Search for the cell housing the specified text and yield its (x, y) center coordinate. 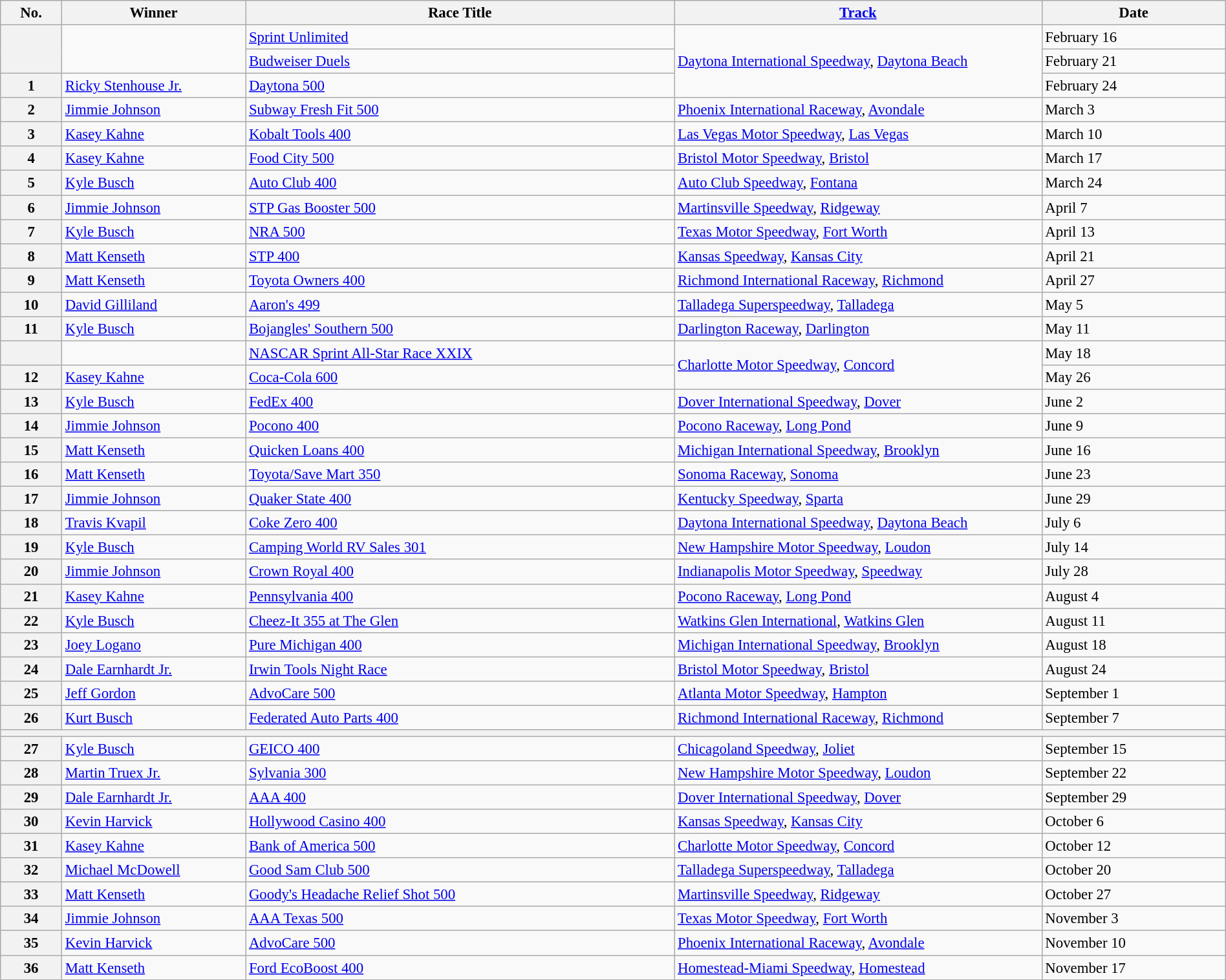
30 (31, 822)
Toyota Owners 400 (460, 280)
5 (31, 183)
February 21 (1134, 61)
September 7 (1134, 718)
June 29 (1134, 499)
February 16 (1134, 37)
28 (31, 773)
9 (31, 280)
Winner (153, 13)
Toyota/Save Mart 350 (460, 474)
Camping World RV Sales 301 (460, 548)
Bojangles' Southern 500 (460, 329)
April 27 (1134, 280)
Darlington Raceway, Darlington (858, 329)
36 (31, 968)
AAA 400 (460, 798)
Indianapolis Motor Speedway, Speedway (858, 572)
11 (31, 329)
No. (31, 13)
Las Vegas Motor Speedway, Las Vegas (858, 134)
June 2 (1134, 401)
July 28 (1134, 572)
32 (31, 870)
24 (31, 669)
26 (31, 718)
FedEx 400 (460, 401)
23 (31, 644)
April 13 (1134, 231)
Sprint Unlimited (460, 37)
September 15 (1134, 749)
6 (31, 208)
16 (31, 474)
17 (31, 499)
November 17 (1134, 968)
3 (31, 134)
David Gilliland (153, 304)
May 5 (1134, 304)
March 10 (1134, 134)
October 12 (1134, 846)
June 16 (1134, 451)
Race Title (460, 13)
4 (31, 158)
21 (31, 596)
2 (31, 110)
NASCAR Sprint All-Star Race XXIX (460, 353)
Chicagoland Speedway, Joliet (858, 749)
STP Gas Booster 500 (460, 208)
October 20 (1134, 870)
Coca-Cola 600 (460, 378)
Sonoma Raceway, Sonoma (858, 474)
November 3 (1134, 919)
Food City 500 (460, 158)
Homestead-Miami Speedway, Homestead (858, 968)
7 (31, 231)
July 14 (1134, 548)
October 6 (1134, 822)
July 6 (1134, 523)
25 (31, 694)
10 (31, 304)
Federated Auto Parts 400 (460, 718)
April 7 (1134, 208)
November 10 (1134, 943)
Pennsylvania 400 (460, 596)
Cheez-It 355 at The Glen (460, 621)
31 (31, 846)
August 24 (1134, 669)
Crown Royal 400 (460, 572)
Quaker State 400 (460, 499)
Michael McDowell (153, 870)
May 26 (1134, 378)
Ford EcoBoost 400 (460, 968)
34 (31, 919)
Budweiser Duels (460, 61)
Auto Club Speedway, Fontana (858, 183)
Martin Truex Jr. (153, 773)
STP 400 (460, 256)
AAA Texas 500 (460, 919)
Daytona 500 (460, 86)
Atlanta Motor Speedway, Hampton (858, 694)
27 (31, 749)
September 22 (1134, 773)
8 (31, 256)
March 3 (1134, 110)
Jeff Gordon (153, 694)
Kobalt Tools 400 (460, 134)
September 29 (1134, 798)
33 (31, 895)
August 11 (1134, 621)
14 (31, 426)
35 (31, 943)
GEICO 400 (460, 749)
Travis Kvapil (153, 523)
20 (31, 572)
May 11 (1134, 329)
October 27 (1134, 895)
Hollywood Casino 400 (460, 822)
May 18 (1134, 353)
12 (31, 378)
September 1 (1134, 694)
NRA 500 (460, 231)
Ricky Stenhouse Jr. (153, 86)
19 (31, 548)
Joey Logano (153, 644)
18 (31, 523)
Good Sam Club 500 (460, 870)
22 (31, 621)
Subway Fresh Fit 500 (460, 110)
Date (1134, 13)
Sylvania 300 (460, 773)
February 24 (1134, 86)
Kurt Busch (153, 718)
Quicken Loans 400 (460, 451)
June 23 (1134, 474)
15 (31, 451)
Auto Club 400 (460, 183)
Pocono 400 (460, 426)
Coke Zero 400 (460, 523)
Goody's Headache Relief Shot 500 (460, 895)
Kentucky Speedway, Sparta (858, 499)
March 24 (1134, 183)
June 9 (1134, 426)
Pure Michigan 400 (460, 644)
Irwin Tools Night Race (460, 669)
April 21 (1134, 256)
Bank of America 500 (460, 846)
March 17 (1134, 158)
13 (31, 401)
Track (858, 13)
29 (31, 798)
Aaron's 499 (460, 304)
Watkins Glen International, Watkins Glen (858, 621)
August 18 (1134, 644)
1 (31, 86)
August 4 (1134, 596)
